Identify which cell holds the provided text, then report its [X, Y] central coordinate. 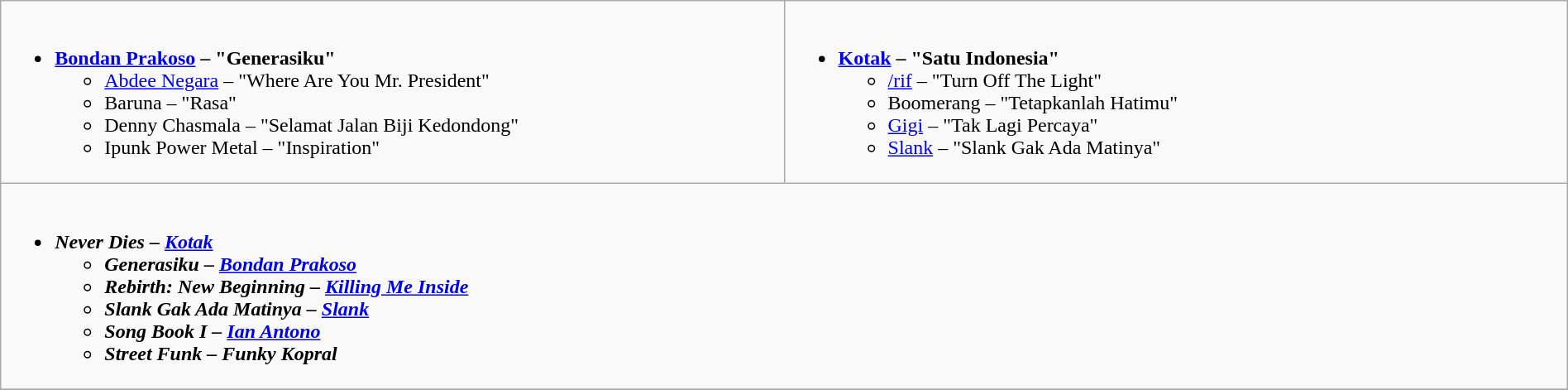
Kotak – "Satu Indonesia"/rif – "Turn Off The Light"Boomerang – "Tetapkanlah Hatimu"Gigi – "Tak Lagi Percaya"Slank – "Slank Gak Ada Matinya" [1176, 93]
